From the cell containing the given text, extract its center point as [x, y] coordinate. 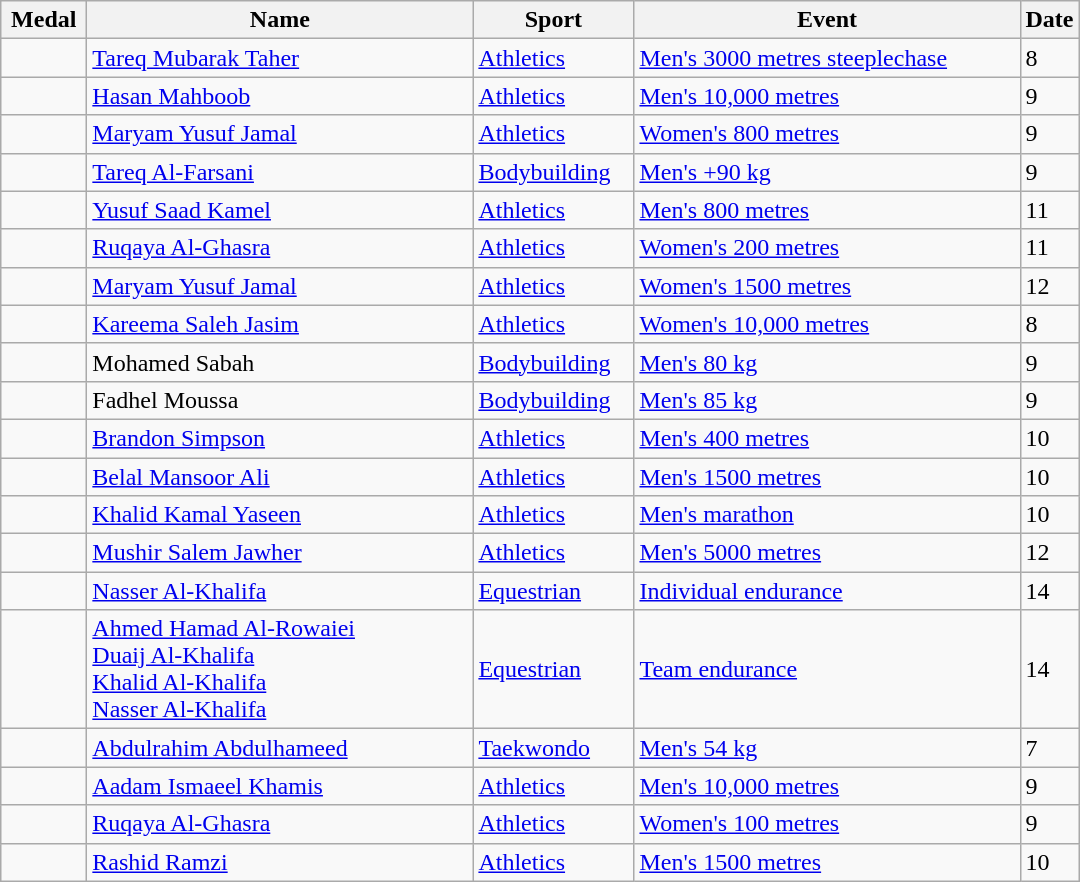
Men's 85 kg [827, 400]
Individual endurance [827, 591]
Men's marathon [827, 515]
Belal Mansoor Ali [280, 477]
Women's 1500 metres [827, 286]
Women's 200 metres [827, 248]
Men's 5000 metres [827, 553]
Aadam Ismaeel Khamis [280, 786]
Brandon Simpson [280, 438]
Khalid Kamal Yaseen [280, 515]
Kareema Saleh Jasim [280, 324]
Abdulrahim Abdulhameed [280, 748]
Taekwondo [554, 748]
7 [1050, 748]
Tareq Mubarak Taher [280, 58]
Women's 800 metres [827, 134]
Tareq Al-Farsani [280, 172]
Team endurance [827, 670]
Name [280, 20]
Nasser Al-Khalifa [280, 591]
Event [827, 20]
Mushir Salem Jawher [280, 553]
Rashid Ramzi [280, 862]
Sport [554, 20]
Date [1050, 20]
Men's 800 metres [827, 210]
Hasan Mahboob [280, 96]
Men's 400 metres [827, 438]
Women's 10,000 metres [827, 324]
Men's 3000 metres steeplechase [827, 58]
Men's 54 kg [827, 748]
Fadhel Moussa [280, 400]
Men's +90 kg [827, 172]
Women's 100 metres [827, 824]
Men's 80 kg [827, 362]
Yusuf Saad Kamel [280, 210]
Medal [44, 20]
Mohamed Sabah [280, 362]
Ahmed Hamad Al-RowaieiDuaij Al-KhalifaKhalid Al-KhalifaNasser Al-Khalifa [280, 670]
